Determine the [x, y] coordinate at the center of the cell enclosing the given text.  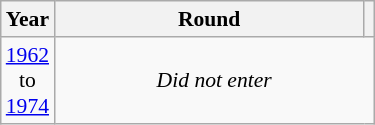
Year [28, 19]
Did not enter [214, 80]
1962to1974 [28, 80]
Round [209, 19]
